Find where the given text appears and provide that cell's center as [x, y] coordinate. 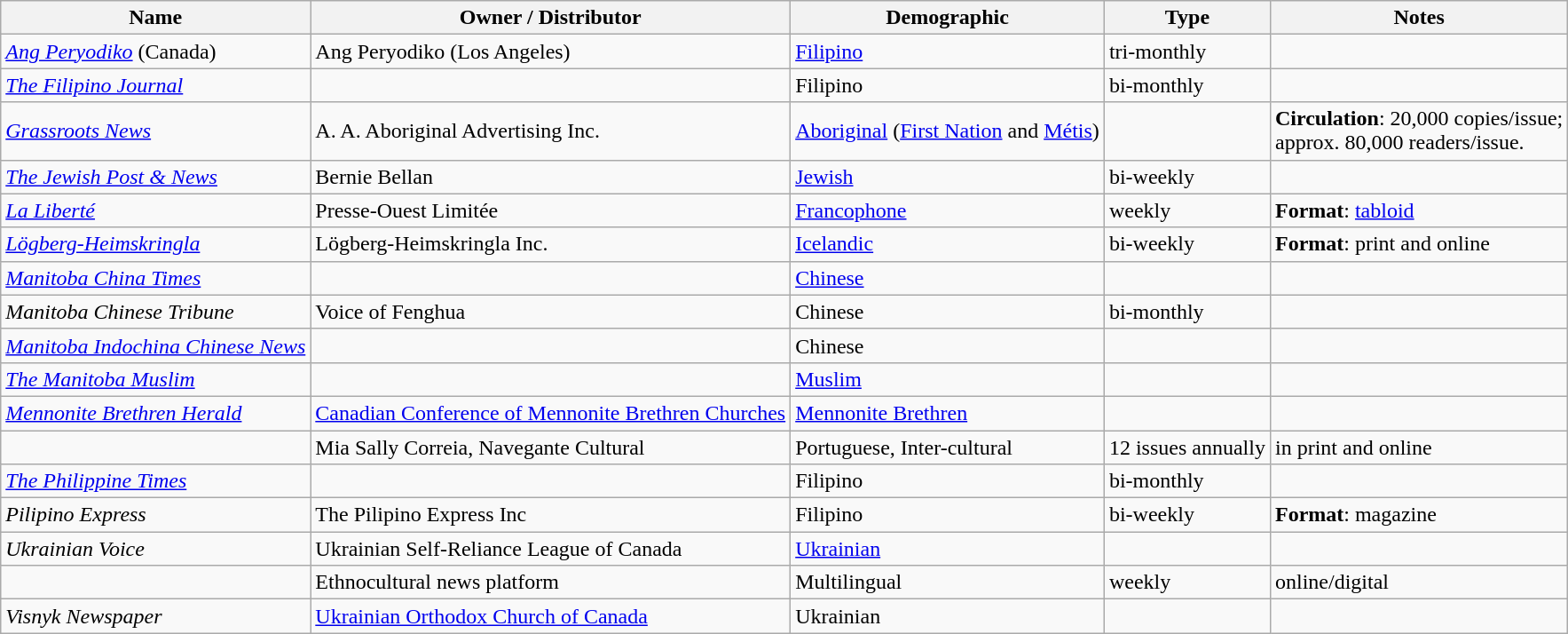
Ukrainian Orthodox Church of Canada [550, 616]
Ukrainian Voice [156, 549]
Notes [1418, 18]
Mennonite Brethren [948, 413]
Manitoba Indochina Chinese News [156, 345]
online/digital [1418, 582]
Format: tabloid [1418, 210]
Ukrainian Self-Reliance League of Canada [550, 549]
Ang Peryodiko (Los Angeles) [550, 52]
Name [156, 18]
A. A. Aboriginal Advertising Inc. [550, 131]
Francophone [948, 210]
Portuguese, Inter-cultural [948, 447]
tri-monthly [1187, 52]
Mennonite Brethren Herald [156, 413]
Manitoba China Times [156, 278]
Voice of Fenghua [550, 312]
Grassroots News [156, 131]
Visnyk Newspaper [156, 616]
Aboriginal (First Nation and Métis) [948, 131]
Mia Sally Correia, Navegante Cultural [550, 447]
Owner / Distributor [550, 18]
Multilingual [948, 582]
12 issues annually [1187, 447]
Icelandic [948, 244]
The Pilipino Express Inc [550, 515]
The Jewish Post & News [156, 177]
Manitoba Chinese Tribune [156, 312]
Demographic [948, 18]
The Filipino Journal [156, 85]
Jewish [948, 177]
La Liberté [156, 210]
Pilipino Express [156, 515]
Format: print and online [1418, 244]
The Manitoba Muslim [156, 379]
Muslim [948, 379]
Bernie Bellan [550, 177]
Type [1187, 18]
in print and online [1418, 447]
Canadian Conference of Mennonite Brethren Churches [550, 413]
Lögberg-Heimskringla [156, 244]
Lögberg-Heimskringla Inc. [550, 244]
Circulation: 20,000 copies/issue;approx. 80,000 readers/issue. [1418, 131]
The Philippine Times [156, 481]
Ethnocultural news platform [550, 582]
Ang Peryodiko (Canada) [156, 52]
Format: magazine [1418, 515]
Presse-Ouest Limitée [550, 210]
